Scan for the cell matching the given text and deliver its [X, Y] coordinate at center. 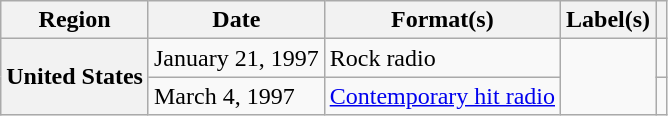
Date [236, 20]
Contemporary hit radio [442, 96]
Rock radio [442, 58]
Region [75, 20]
January 21, 1997 [236, 58]
United States [75, 77]
Label(s) [608, 20]
Format(s) [442, 20]
March 4, 1997 [236, 96]
